Locate the cell with the specified text and output its (X, Y) center coordinate. 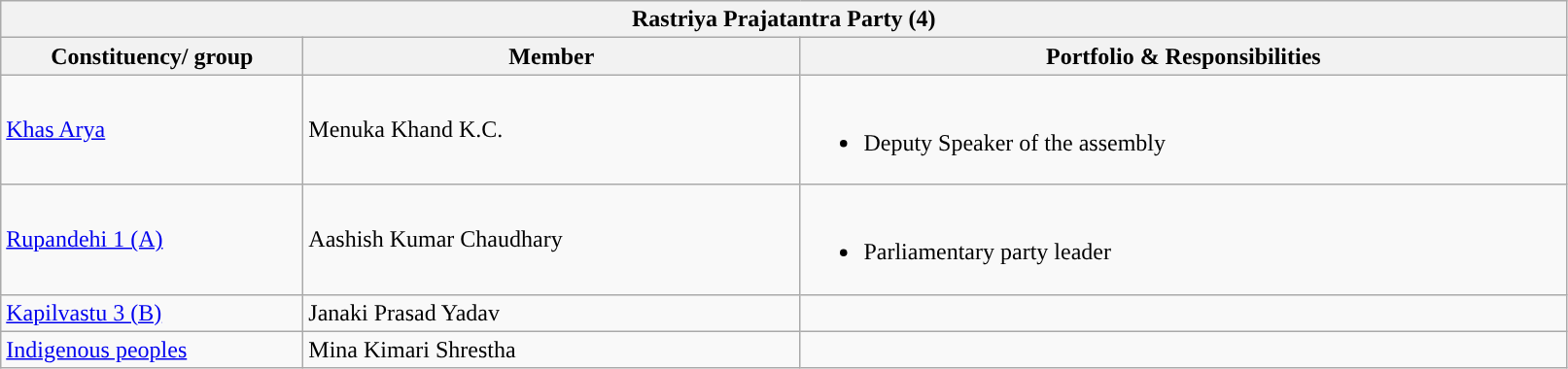
Indigenous peoples (152, 350)
Member (552, 56)
Portfolio & Responsibilities (1184, 56)
Parliamentary party leader (1184, 239)
Kapilvastu 3 (B) (152, 313)
Khas Arya (152, 130)
Janaki Prasad Yadav (552, 313)
Menuka Khand K.C. (552, 130)
Rastriya Prajatantra Party (4) (784, 19)
Constituency/ group (152, 56)
Deputy Speaker of the assembly (1184, 130)
Aashish Kumar Chaudhary (552, 239)
Mina Kimari Shrestha (552, 350)
Rupandehi 1 (A) (152, 239)
